Scan for the cell matching the given text and deliver its (X, Y) coordinate at center. 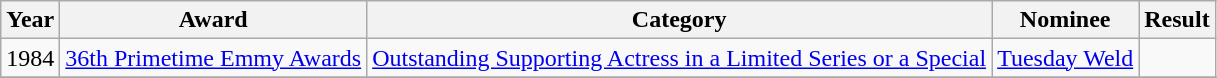
1984 (30, 58)
Result (1177, 20)
Award (214, 20)
Nominee (1066, 20)
Year (30, 20)
Outstanding Supporting Actress in a Limited Series or a Special (680, 58)
Category (680, 20)
Tuesday Weld (1066, 58)
36th Primetime Emmy Awards (214, 58)
